Find where the given text appears and provide that cell's center as (x, y) coordinate. 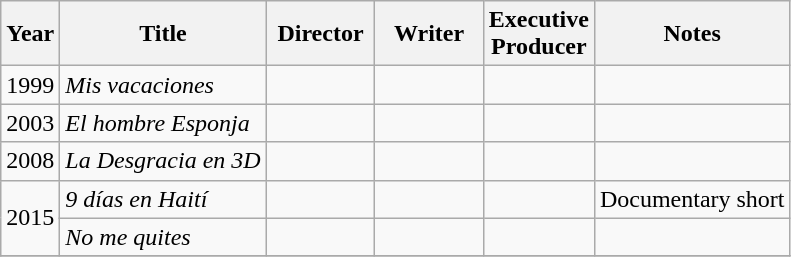
2015 (30, 218)
Title (163, 34)
La Desgracia en 3D (163, 161)
ExecutiveProducer (538, 34)
Notes (692, 34)
1999 (30, 85)
Director (320, 34)
No me quites (163, 237)
Mis vacaciones (163, 85)
Documentary short (692, 199)
Writer (430, 34)
Year (30, 34)
2008 (30, 161)
El hombre Esponja (163, 123)
9 días en Haití (163, 199)
2003 (30, 123)
